Determine the [x, y] coordinate at the center of the cell enclosing the given text.  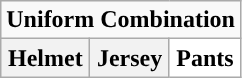
Uniform Combination [121, 20]
Jersey [130, 58]
Pants [204, 58]
Helmet [46, 58]
